Search for the cell housing the specified text and yield its [X, Y] center coordinate. 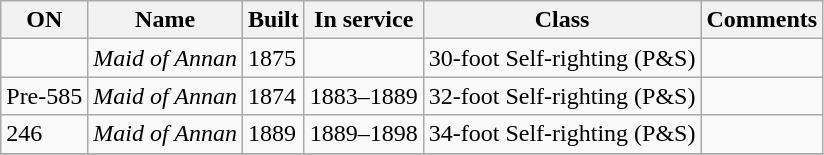
In service [364, 20]
246 [44, 134]
Class [562, 20]
34-foot Self-righting (P&S) [562, 134]
30-foot Self-righting (P&S) [562, 58]
Pre-585 [44, 96]
Name [166, 20]
1883–1889 [364, 96]
1889–1898 [364, 134]
1875 [273, 58]
Comments [762, 20]
32-foot Self-righting (P&S) [562, 96]
1874 [273, 96]
Built [273, 20]
ON [44, 20]
1889 [273, 134]
